Return the (x, y) coordinate for the center point of the cell that contains the specified text.  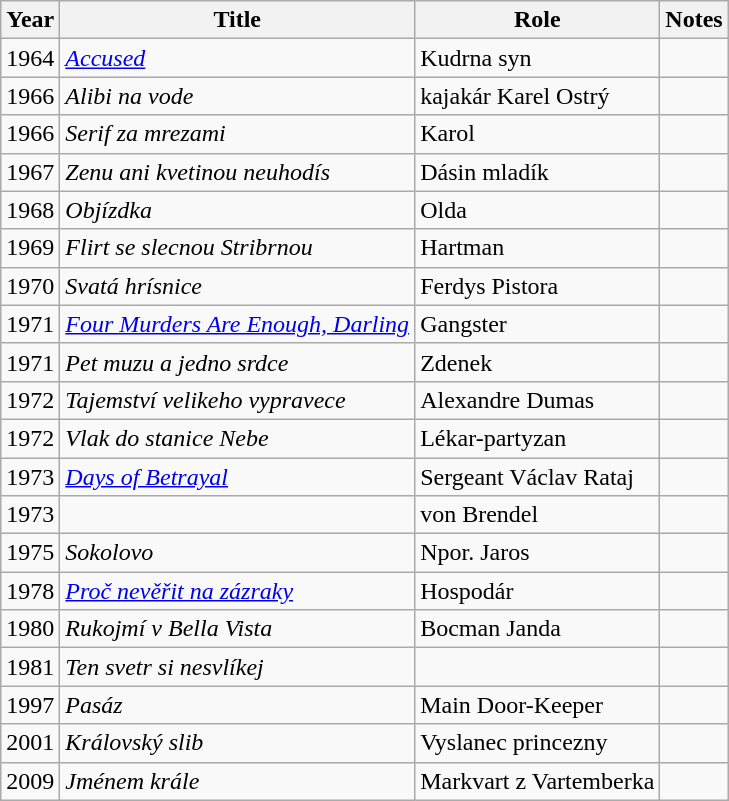
Pasáz (238, 705)
1980 (30, 629)
Tajemství velikeho vypravece (238, 400)
Hartman (538, 248)
Serif za mrezami (238, 134)
Four Murders Are Enough, Darling (238, 324)
Ten svetr si nesvlíkej (238, 667)
Rukojmí v Bella Vista (238, 629)
2001 (30, 743)
Pet muzu a jedno srdce (238, 362)
Title (238, 20)
1967 (30, 172)
Markvart z Vartemberka (538, 781)
1968 (30, 210)
Main Door-Keeper (538, 705)
Npor. Jaros (538, 553)
Dásin mladík (538, 172)
1975 (30, 553)
Gangster (538, 324)
Sergeant Václav Rataj (538, 477)
kajakár Karel Ostrý (538, 96)
Alibi na vode (238, 96)
Svatá hrísnice (238, 286)
Alexandre Dumas (538, 400)
1978 (30, 591)
Jménem krále (238, 781)
1970 (30, 286)
Flirt se slecnou Stribrnou (238, 248)
Bocman Janda (538, 629)
Ferdys Pistora (538, 286)
von Brendel (538, 515)
1969 (30, 248)
1997 (30, 705)
Zdenek (538, 362)
Zenu ani kvetinou neuhodís (238, 172)
Role (538, 20)
1981 (30, 667)
Year (30, 20)
Olda (538, 210)
Accused (238, 58)
2009 (30, 781)
Proč nevěřit na zázraky (238, 591)
Sokolovo (238, 553)
Objízdka (238, 210)
Vyslanec princezny (538, 743)
Vlak do stanice Nebe (238, 438)
Karol (538, 134)
Days of Betrayal (238, 477)
Notes (694, 20)
Kudrna syn (538, 58)
Královský slib (238, 743)
1964 (30, 58)
Hospodár (538, 591)
Lékar-partyzan (538, 438)
